From the cell containing the given text, extract its center point as [x, y] coordinate. 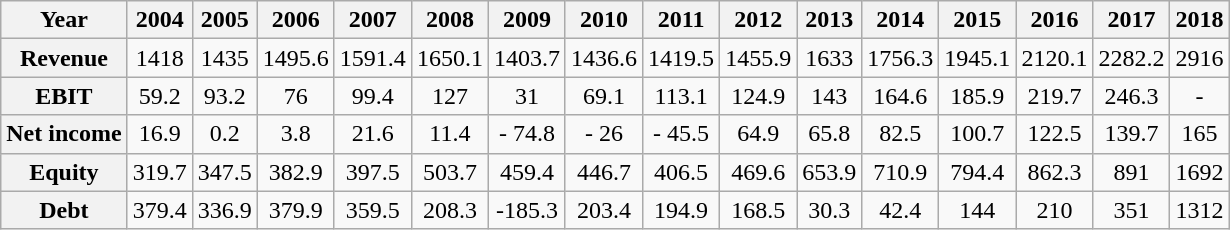
653.9 [830, 172]
1403.7 [526, 58]
- [1200, 96]
2008 [450, 20]
Year [64, 20]
124.9 [758, 96]
- 26 [604, 134]
127 [450, 96]
2006 [296, 20]
76 [296, 96]
Debt [64, 210]
100.7 [978, 134]
219.7 [1054, 96]
1418 [160, 58]
1419.5 [682, 58]
382.9 [296, 172]
EBIT [64, 96]
203.4 [604, 210]
446.7 [604, 172]
31 [526, 96]
1633 [830, 58]
2005 [224, 20]
2012 [758, 20]
165 [1200, 134]
Revenue [64, 58]
3.8 [296, 134]
2009 [526, 20]
1435 [224, 58]
30.3 [830, 210]
1455.9 [758, 58]
- 74.8 [526, 134]
59.2 [160, 96]
64.9 [758, 134]
469.6 [758, 172]
1650.1 [450, 58]
347.5 [224, 172]
1312 [1200, 210]
139.7 [1132, 134]
143 [830, 96]
1692 [1200, 172]
891 [1132, 172]
1756.3 [900, 58]
1591.4 [372, 58]
168.5 [758, 210]
164.6 [900, 96]
42.4 [900, 210]
379.9 [296, 210]
11.4 [450, 134]
2010 [604, 20]
2015 [978, 20]
406.5 [682, 172]
359.5 [372, 210]
208.3 [450, 210]
1495.6 [296, 58]
69.1 [604, 96]
2016 [1054, 20]
144 [978, 210]
336.9 [224, 210]
2007 [372, 20]
1945.1 [978, 58]
2120.1 [1054, 58]
2014 [900, 20]
2017 [1132, 20]
379.4 [160, 210]
- 45.5 [682, 134]
0.2 [224, 134]
82.5 [900, 134]
65.8 [830, 134]
113.1 [682, 96]
Net income [64, 134]
185.9 [978, 96]
1436.6 [604, 58]
16.9 [160, 134]
210 [1054, 210]
-185.3 [526, 210]
794.4 [978, 172]
122.5 [1054, 134]
21.6 [372, 134]
2282.2 [1132, 58]
459.4 [526, 172]
2004 [160, 20]
503.7 [450, 172]
351 [1132, 210]
862.3 [1054, 172]
2011 [682, 20]
2018 [1200, 20]
319.7 [160, 172]
2013 [830, 20]
397.5 [372, 172]
194.9 [682, 210]
246.3 [1132, 96]
93.2 [224, 96]
710.9 [900, 172]
2916 [1200, 58]
99.4 [372, 96]
Equity [64, 172]
